From the cell containing the given text, extract its center point as (X, Y) coordinate. 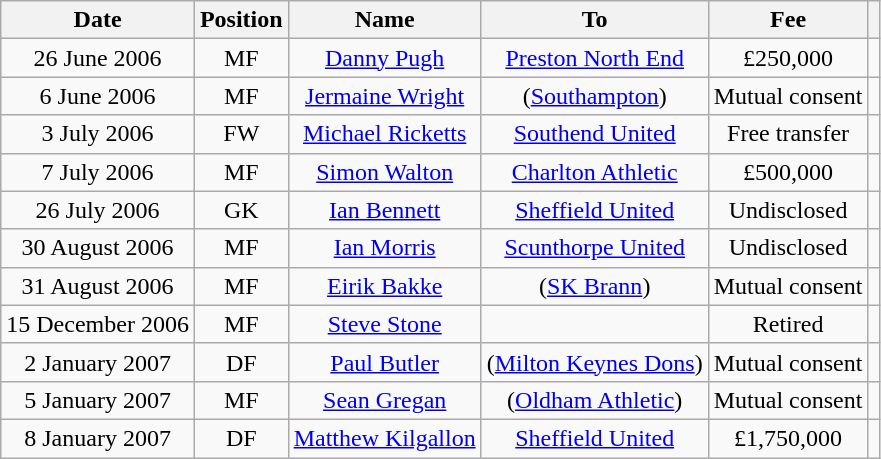
GK (241, 210)
31 August 2006 (98, 286)
(SK Brann) (594, 286)
Paul Butler (384, 362)
Simon Walton (384, 172)
26 June 2006 (98, 58)
30 August 2006 (98, 248)
6 June 2006 (98, 96)
15 December 2006 (98, 324)
Jermaine Wright (384, 96)
Danny Pugh (384, 58)
Position (241, 20)
2 January 2007 (98, 362)
26 July 2006 (98, 210)
Ian Bennett (384, 210)
£250,000 (788, 58)
Free transfer (788, 134)
Sean Gregan (384, 400)
5 January 2007 (98, 400)
Charlton Athletic (594, 172)
3 July 2006 (98, 134)
Scunthorpe United (594, 248)
Southend United (594, 134)
(Oldham Athletic) (594, 400)
£1,750,000 (788, 438)
Eirik Bakke (384, 286)
Matthew Kilgallon (384, 438)
Preston North End (594, 58)
Ian Morris (384, 248)
Fee (788, 20)
7 July 2006 (98, 172)
Retired (788, 324)
Steve Stone (384, 324)
8 January 2007 (98, 438)
(Milton Keynes Dons) (594, 362)
To (594, 20)
FW (241, 134)
Date (98, 20)
Michael Ricketts (384, 134)
(Southampton) (594, 96)
Name (384, 20)
£500,000 (788, 172)
